Search for the cell housing the specified text and yield its [x, y] center coordinate. 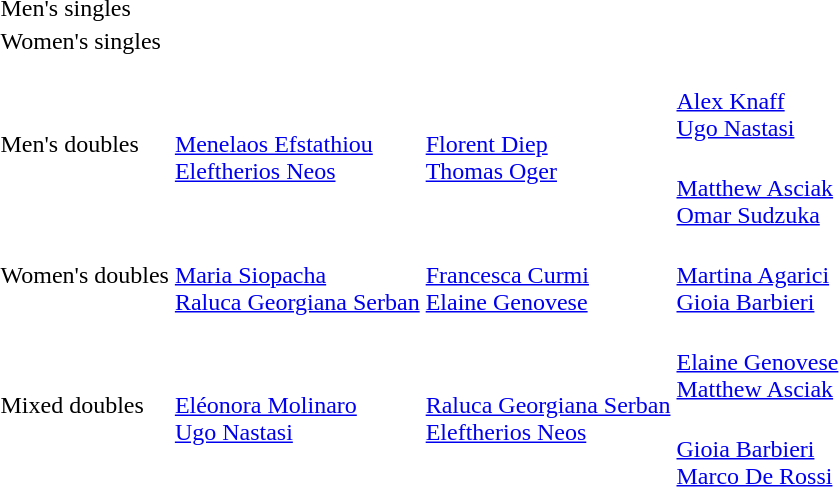
Francesca CurmiElaine Genovese [548, 275]
Menelaos EfstathiouEleftherios Neos [297, 144]
Maria SiopachaRaluca Georgiana Serban [297, 275]
Florent DiepThomas Oger [548, 144]
